Find where the given text appears and provide that cell's center as [X, Y] coordinate. 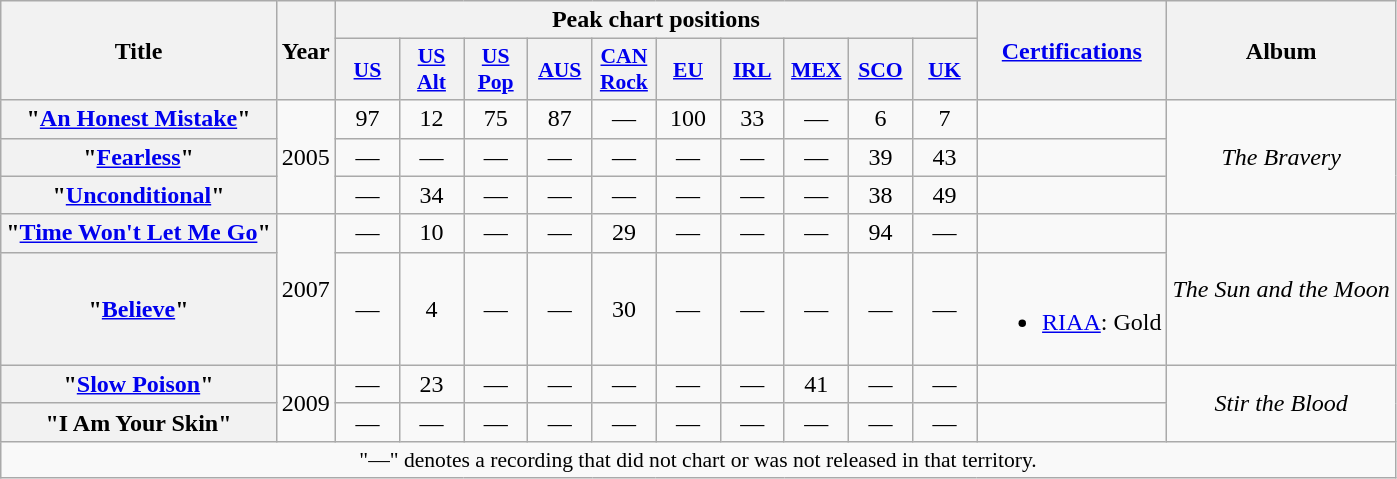
49 [944, 195]
2005 [306, 157]
USPop [496, 70]
4 [431, 308]
AUS [560, 70]
41 [816, 384]
Peak chart positions [656, 20]
39 [880, 157]
Stir the Blood [1281, 403]
43 [944, 157]
"Believe" [139, 308]
"Fearless" [139, 157]
38 [880, 195]
"Time Won't Let Me Go" [139, 233]
CANRock [624, 70]
SCO [880, 70]
"Slow Poison" [139, 384]
"An Honest Mistake" [139, 119]
MEX [816, 70]
12 [431, 119]
The Bravery [1281, 157]
6 [880, 119]
97 [367, 119]
100 [688, 119]
Certifications [1072, 50]
EU [688, 70]
29 [624, 233]
USAlt [431, 70]
23 [431, 384]
Album [1281, 50]
"I Am Your Skin" [139, 422]
UK [944, 70]
34 [431, 195]
US [367, 70]
33 [752, 119]
2007 [306, 290]
"Unconditional" [139, 195]
Year [306, 50]
"—" denotes a recording that did not chart or was not released in that territory. [698, 459]
IRL [752, 70]
Title [139, 50]
2009 [306, 403]
7 [944, 119]
RIAA: Gold [1072, 308]
The Sun and the Moon [1281, 290]
30 [624, 308]
75 [496, 119]
87 [560, 119]
10 [431, 233]
94 [880, 233]
